Scan for the cell matching the given text and deliver its [X, Y] coordinate at center. 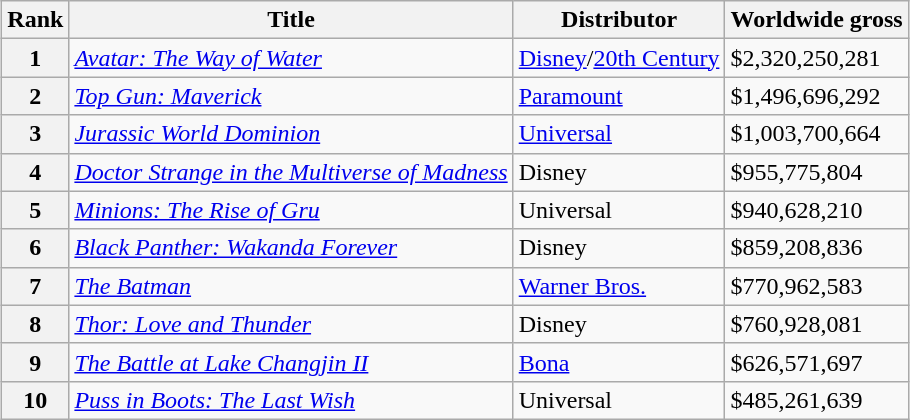
$940,628,210 [816, 210]
$485,261,639 [816, 400]
Avatar: The Way of Water [291, 58]
$859,208,836 [816, 248]
1 [36, 58]
Bona [619, 362]
$1,496,696,292 [816, 96]
Disney/20th Century [619, 58]
Paramount [619, 96]
$955,775,804 [816, 172]
6 [36, 248]
The Batman [291, 286]
Doctor Strange in the Multiverse of Madness [291, 172]
$760,928,081 [816, 324]
Thor: Love and Thunder [291, 324]
5 [36, 210]
10 [36, 400]
4 [36, 172]
Top Gun: Maverick [291, 96]
Warner Bros. [619, 286]
Worldwide gross [816, 20]
Puss in Boots: The Last Wish [291, 400]
Jurassic World Dominion [291, 134]
3 [36, 134]
Minions: The Rise of Gru [291, 210]
9 [36, 362]
$770,962,583 [816, 286]
$1,003,700,664 [816, 134]
Rank [36, 20]
2 [36, 96]
7 [36, 286]
Black Panther: Wakanda Forever [291, 248]
Distributor [619, 20]
$626,571,697 [816, 362]
Title [291, 20]
The Battle at Lake Changjin II [291, 362]
$2,320,250,281 [816, 58]
8 [36, 324]
